Locate the cell with the specified text and output its [X, Y] center coordinate. 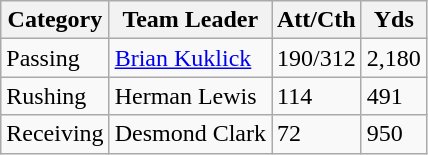
190/312 [317, 58]
Team Leader [190, 20]
Desmond Clark [190, 134]
950 [394, 134]
114 [317, 96]
Yds [394, 20]
491 [394, 96]
Herman Lewis [190, 96]
Receiving [55, 134]
Rushing [55, 96]
Passing [55, 58]
72 [317, 134]
Brian Kuklick [190, 58]
Att/Cth [317, 20]
Category [55, 20]
2,180 [394, 58]
